Locate the cell with the specified text and output its [x, y] center coordinate. 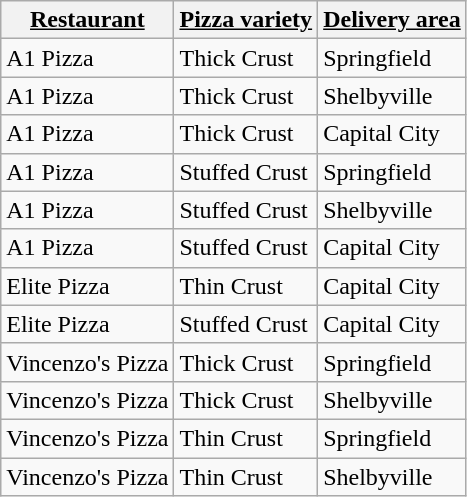
Pizza variety [246, 20]
Delivery area [392, 20]
Restaurant [88, 20]
